Extract the (X, Y) coordinate from the center of the cell holding the provided text.  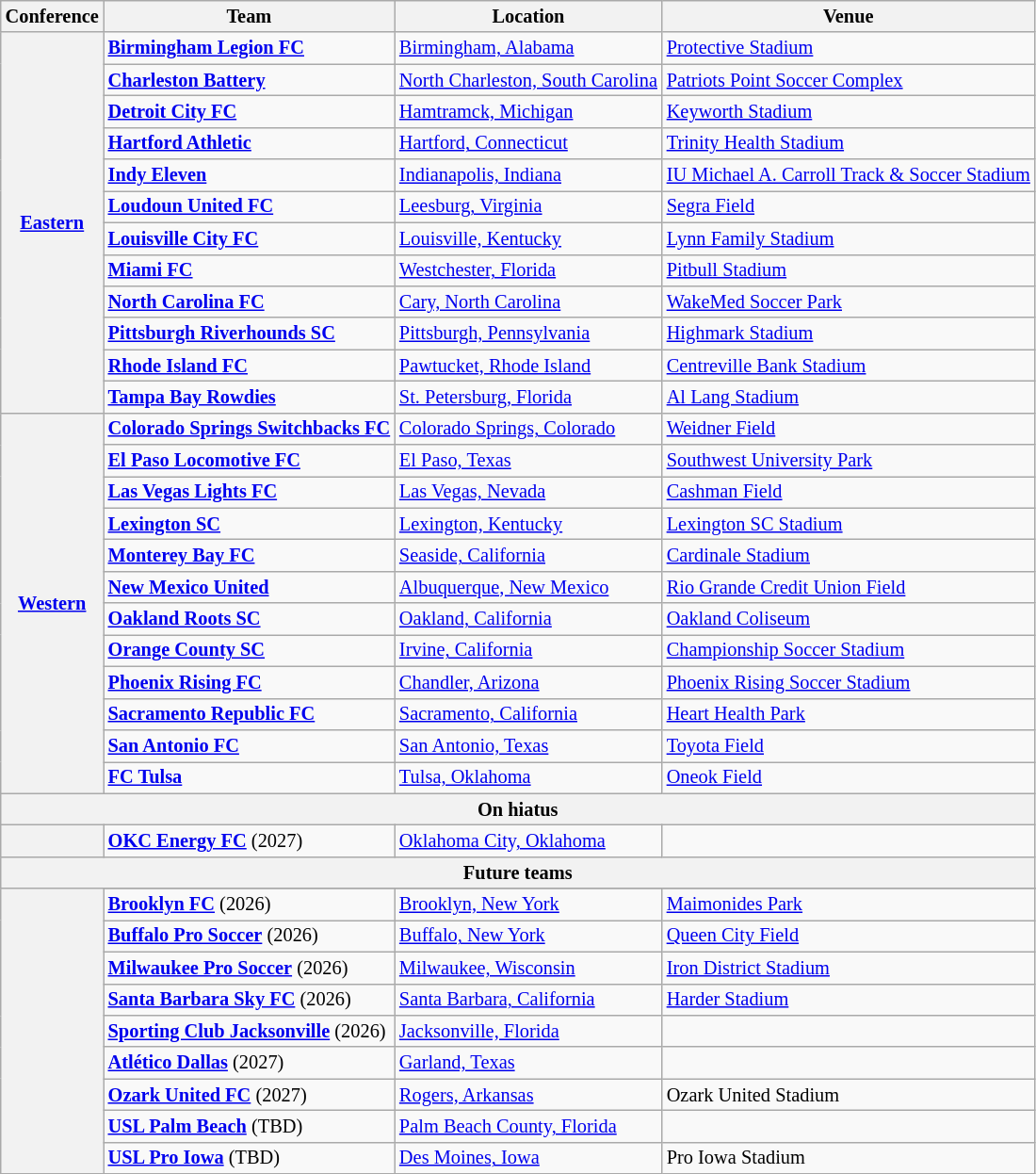
Garland, Texas (528, 1063)
Tulsa, Oklahoma (528, 777)
Western (53, 603)
Centreville Bank Stadium (849, 366)
USL Pro Iowa (TBD) (249, 1158)
Colorado Springs, Colorado (528, 429)
Oakland Coliseum (849, 619)
Al Lang Stadium (849, 397)
Rogers, Arkansas (528, 1095)
Phoenix Rising Soccer Stadium (849, 682)
Louisville City FC (249, 238)
Brooklyn, New York (528, 905)
Hartford, Connecticut (528, 143)
Keyworth Stadium (849, 111)
Albuquerque, New Mexico (528, 587)
Las Vegas, Nevada (528, 492)
Jacksonville, Florida (528, 1031)
Iron District Stadium (849, 968)
Phoenix Rising FC (249, 682)
North Carolina FC (249, 302)
Birmingham Legion FC (249, 48)
El Paso Locomotive FC (249, 461)
Ozark United FC (2027) (249, 1095)
Future teams (518, 872)
Segra Field (849, 206)
Lexington SC (249, 524)
Louisville, Kentucky (528, 238)
Oakland Roots SC (249, 619)
Birmingham, Alabama (528, 48)
Santa Barbara Sky FC (2026) (249, 1000)
Colorado Springs Switchbacks FC (249, 429)
Rhode Island FC (249, 366)
Championship Soccer Stadium (849, 650)
Protective Stadium (849, 48)
Conference (53, 16)
Sacramento Republic FC (249, 714)
El Paso, Texas (528, 461)
Cardinale Stadium (849, 555)
Orange County SC (249, 650)
St. Petersburg, Florida (528, 397)
Santa Barbara, California (528, 1000)
Queen City Field (849, 936)
Buffalo, New York (528, 936)
Lexington, Kentucky (528, 524)
Sacramento, California (528, 714)
North Charleston, South Carolina (528, 80)
Cashman Field (849, 492)
Toyota Field (849, 745)
Cary, North Carolina (528, 302)
Monterey Bay FC (249, 555)
Tampa Bay Rowdies (249, 397)
Loudoun United FC (249, 206)
Sporting Club Jacksonville (2026) (249, 1031)
Oneok Field (849, 777)
Harder Stadium (849, 1000)
Atlético Dallas (2027) (249, 1063)
Brooklyn FC (2026) (249, 905)
Team (249, 16)
Hartford Athletic (249, 143)
Pro Iowa Stadium (849, 1158)
Des Moines, Iowa (528, 1158)
Leesburg, Virginia (528, 206)
Milwaukee Pro Soccer (2026) (249, 968)
Las Vegas Lights FC (249, 492)
New Mexico United (249, 587)
Pittsburgh Riverhounds SC (249, 334)
On hiatus (518, 809)
Weidner Field (849, 429)
Indy Eleven (249, 175)
Pawtucket, Rhode Island (528, 366)
Rio Grande Credit Union Field (849, 587)
Trinity Health Stadium (849, 143)
Oklahoma City, Oklahoma (528, 840)
Seaside, California (528, 555)
Eastern (53, 222)
Lexington SC Stadium (849, 524)
Milwaukee, Wisconsin (528, 968)
IU Michael A. Carroll Track & Soccer Stadium (849, 175)
Buffalo Pro Soccer (2026) (249, 936)
Location (528, 16)
Oakland, California (528, 619)
Chandler, Arizona (528, 682)
Southwest University Park (849, 461)
Pittsburgh, Pennsylvania (528, 334)
WakeMed Soccer Park (849, 302)
Charleston Battery (249, 80)
San Antonio, Texas (528, 745)
Ozark United Stadium (849, 1095)
Detroit City FC (249, 111)
Heart Health Park (849, 714)
FC Tulsa (249, 777)
Irvine, California (528, 650)
Venue (849, 16)
Indianapolis, Indiana (528, 175)
Lynn Family Stadium (849, 238)
USL Palm Beach (TBD) (249, 1126)
Maimonides Park (849, 905)
San Antonio FC (249, 745)
Palm Beach County, Florida (528, 1126)
Highmark Stadium (849, 334)
Hamtramck, Michigan (528, 111)
Patriots Point Soccer Complex (849, 80)
Westchester, Florida (528, 270)
OKC Energy FC (2027) (249, 840)
Pitbull Stadium (849, 270)
Miami FC (249, 270)
